For the text-containing cell, return its midpoint in (x, y) coordinate format. 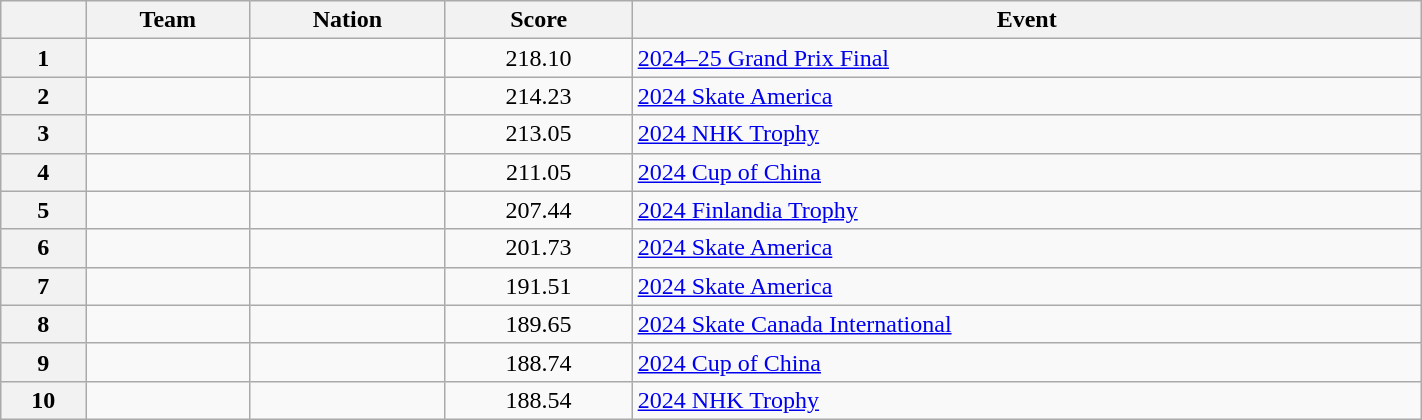
218.10 (538, 58)
2 (44, 96)
6 (44, 248)
188.54 (538, 400)
3 (44, 134)
5 (44, 210)
2024–25 Grand Prix Final (1026, 58)
211.05 (538, 172)
213.05 (538, 134)
4 (44, 172)
2024 Skate Canada International (1026, 324)
Event (1026, 20)
9 (44, 362)
188.74 (538, 362)
189.65 (538, 324)
191.51 (538, 286)
1 (44, 58)
Nation (348, 20)
207.44 (538, 210)
10 (44, 400)
8 (44, 324)
Score (538, 20)
201.73 (538, 248)
2024 Finlandia Trophy (1026, 210)
Team (168, 20)
214.23 (538, 96)
7 (44, 286)
